Output the [x, y] coordinate of the center of the cell containing the given text.  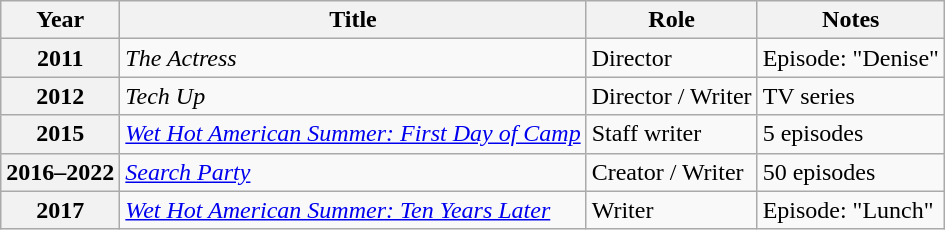
Episode: "Denise" [850, 58]
2012 [60, 96]
2015 [60, 134]
50 episodes [850, 172]
Title [353, 20]
5 episodes [850, 134]
Writer [672, 210]
Wet Hot American Summer: First Day of Camp [353, 134]
Director [672, 58]
2016–2022 [60, 172]
Director / Writer [672, 96]
2011 [60, 58]
Episode: "Lunch" [850, 210]
2017 [60, 210]
The Actress [353, 58]
Role [672, 20]
Tech Up [353, 96]
Staff writer [672, 134]
Search Party [353, 172]
Year [60, 20]
Wet Hot American Summer: Ten Years Later [353, 210]
Notes [850, 20]
TV series [850, 96]
Creator / Writer [672, 172]
